Detect which cell encompasses the target text, then output its [x, y] center coordinate. 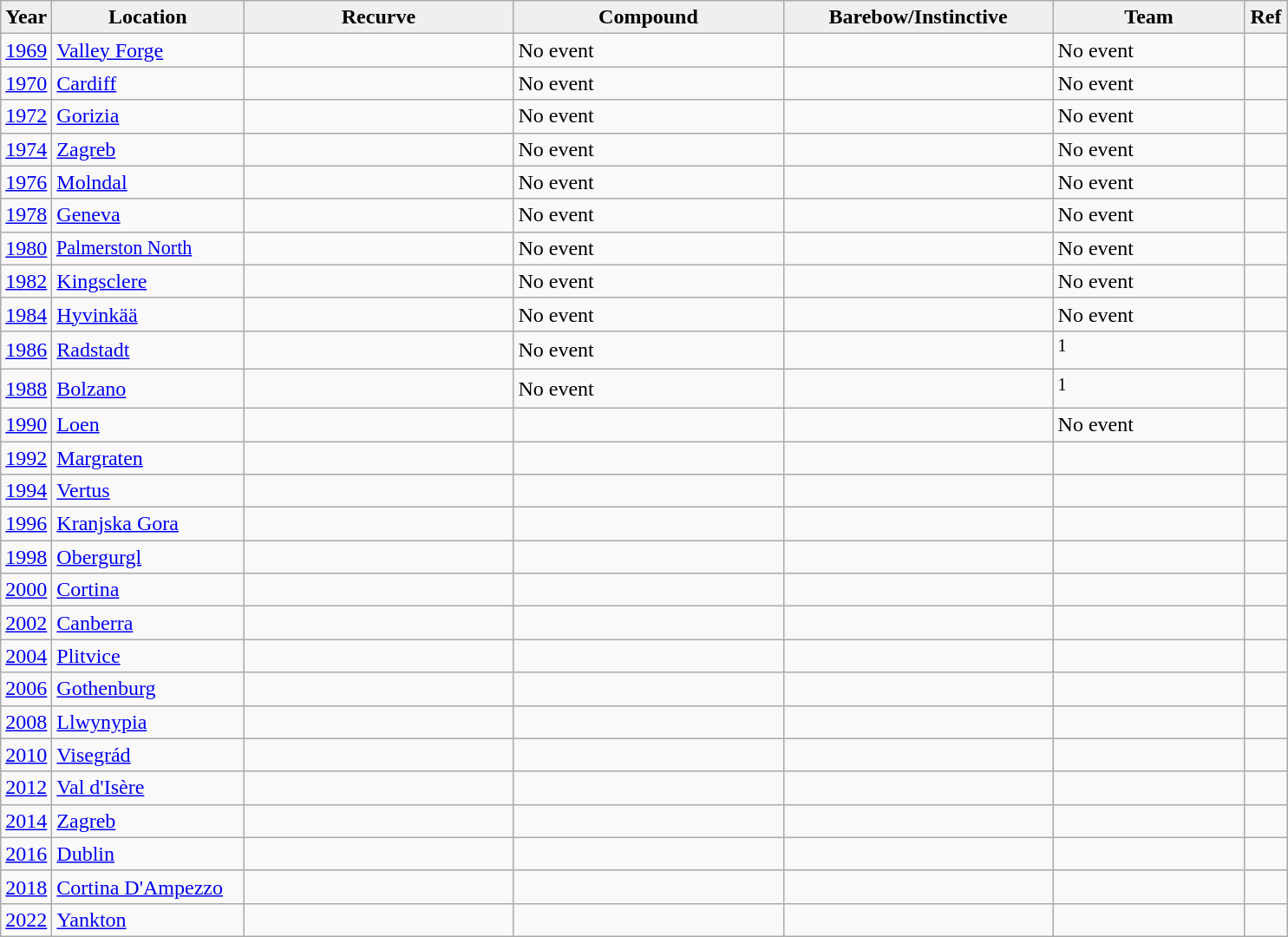
1974 [26, 149]
1990 [26, 424]
Cortina D'Ampezzo [147, 887]
Bolzano [147, 389]
Valley Forge [147, 50]
Kingsclere [147, 281]
1972 [26, 116]
1980 [26, 248]
1986 [26, 351]
Recurve [378, 17]
1984 [26, 314]
Barebow/Instinctive [918, 17]
Hyvinkää [147, 314]
Vertus [147, 491]
1978 [26, 215]
1976 [26, 182]
1998 [26, 557]
2022 [26, 920]
2014 [26, 821]
Visegrád [147, 755]
1969 [26, 50]
Location [147, 17]
1996 [26, 524]
1988 [26, 389]
1992 [26, 458]
Cortina [147, 590]
Loen [147, 424]
Palmerston North [147, 248]
1982 [26, 281]
Molndal [147, 182]
2008 [26, 722]
Dublin [147, 854]
Year [26, 17]
Val d'Isère [147, 788]
Gothenburg [147, 689]
Llwynypia [147, 722]
Canberra [147, 623]
2000 [26, 590]
2016 [26, 854]
Yankton [147, 920]
Plitvice [147, 656]
Geneva [147, 215]
1994 [26, 491]
Gorizia [147, 116]
Radstadt [147, 351]
Margraten [147, 458]
2006 [26, 689]
2010 [26, 755]
2004 [26, 656]
Team [1148, 17]
1970 [26, 83]
Obergurgl [147, 557]
Kranjska Gora [147, 524]
2012 [26, 788]
Cardiff [147, 83]
2018 [26, 887]
Compound [649, 17]
Ref [1266, 17]
2002 [26, 623]
